Return the (x, y) coordinate for the center point of the cell that contains the specified text.  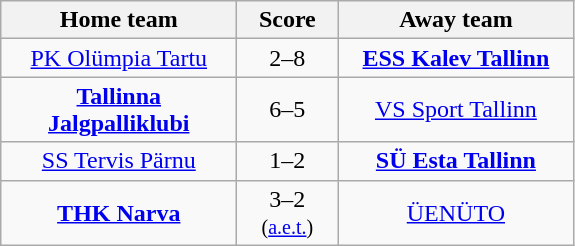
Tallinna Jalgpalliklubi (119, 110)
1–2 (288, 161)
Score (288, 20)
3–2(a.e.t.) (288, 212)
PK Olümpia Tartu (119, 58)
2–8 (288, 58)
VS Sport Tallinn (456, 110)
THK Narva (119, 212)
Home team (119, 20)
ÜENÜTO (456, 212)
6–5 (288, 110)
SÜ Esta Tallinn (456, 161)
ESS Kalev Tallinn (456, 58)
Away team (456, 20)
SS Tervis Pärnu (119, 161)
